Capture the cell that displays the provided text and extract its (x, y) central coordinate. 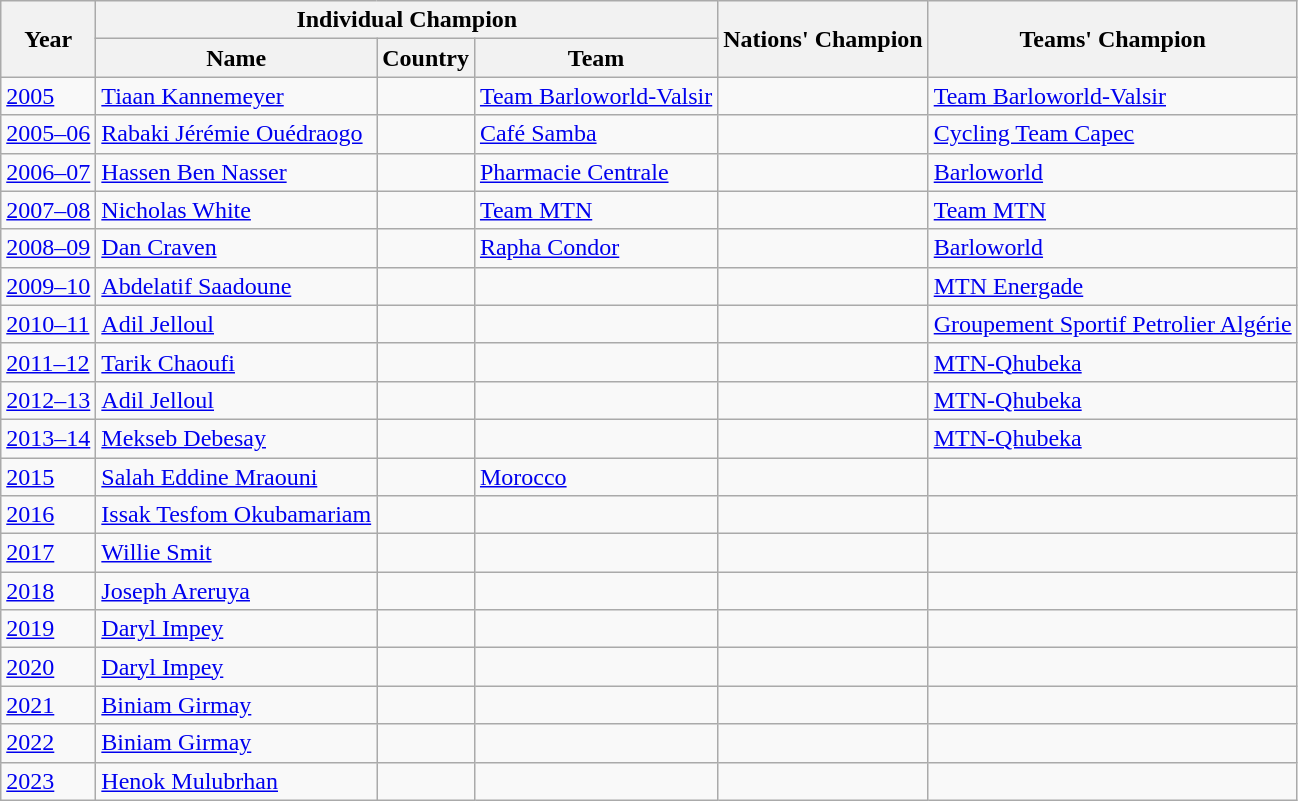
2016 (48, 515)
Groupement Sportif Petrolier Algérie (1112, 324)
Dan Craven (236, 248)
2019 (48, 629)
Nations' Champion (823, 39)
Tarik Chaoufi (236, 362)
2007–08 (48, 210)
2013–14 (48, 438)
Hassen Ben Nasser (236, 172)
Issak Tesfom Okubamariam (236, 515)
2021 (48, 705)
Name (236, 58)
Henok Mulubrhan (236, 781)
Pharmacie Centrale (596, 172)
Country (426, 58)
Year (48, 39)
Nicholas White (236, 210)
Team (596, 58)
Rabaki Jérémie Ouédraogo (236, 134)
2022 (48, 743)
2012–13 (48, 400)
Cycling Team Capec (1112, 134)
Joseph Areruya (236, 591)
2008–09 (48, 248)
2009–10 (48, 286)
2023 (48, 781)
Teams' Champion (1112, 39)
Willie Smit (236, 553)
2011–12 (48, 362)
Abdelatif Saadoune (236, 286)
Individual Champion (407, 20)
2020 (48, 667)
2005–06 (48, 134)
2018 (48, 591)
2015 (48, 477)
2010–11 (48, 324)
2006–07 (48, 172)
2005 (48, 96)
MTN Energade (1112, 286)
Tiaan Kannemeyer (236, 96)
Mekseb Debesay (236, 438)
2017 (48, 553)
Rapha Condor (596, 248)
Morocco (596, 477)
Salah Eddine Mraouni (236, 477)
Café Samba (596, 134)
